Return the (x, y) coordinate for the center point of the cell that contains the specified text.  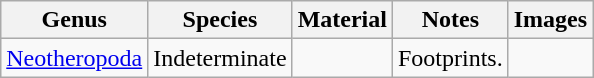
Genus (74, 20)
Species (220, 20)
Neotheropoda (74, 58)
Footprints. (450, 58)
Notes (450, 20)
Images (550, 20)
Indeterminate (220, 58)
Material (342, 20)
